Detect which cell encompasses the target text, then output its [X, Y] center coordinate. 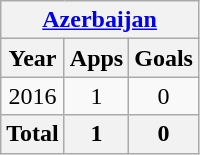
Azerbaijan [100, 20]
Apps [96, 58]
Total [33, 134]
2016 [33, 96]
Year [33, 58]
Goals [164, 58]
